Return [x, y] of the center of cell containing provided text 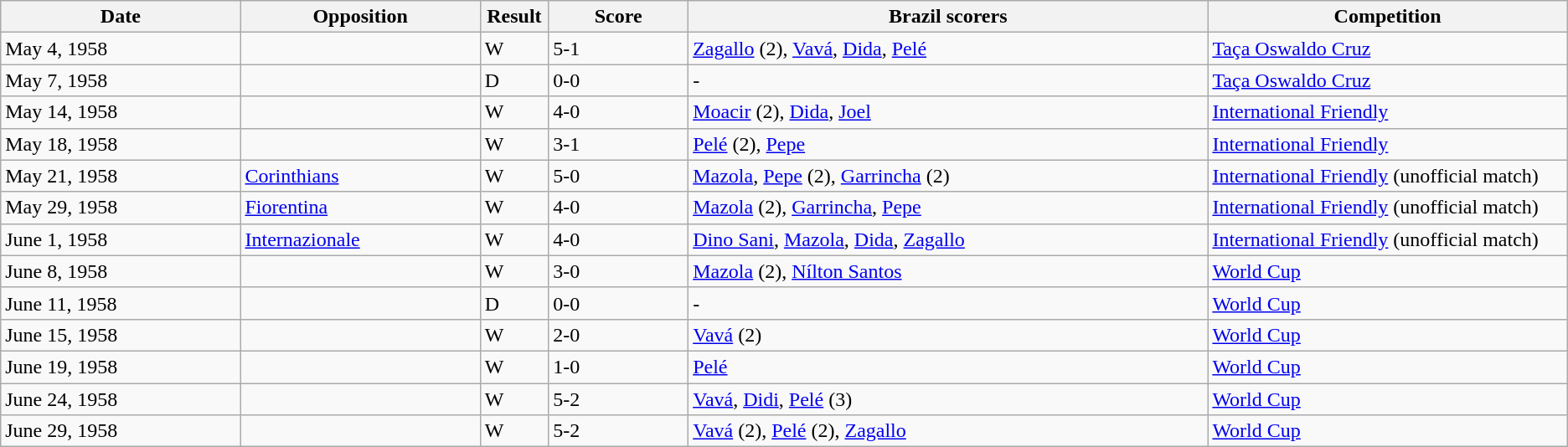
Date [121, 17]
3-0 [618, 271]
5-1 [618, 49]
Zagallo (2), Vavá, Dida, Pelé [948, 49]
June 29, 1958 [121, 431]
June 1, 1958 [121, 239]
3-1 [618, 144]
5-0 [618, 176]
Opposition [360, 17]
May 14, 1958 [121, 112]
May 29, 1958 [121, 208]
May 7, 1958 [121, 80]
June 19, 1958 [121, 367]
Score [618, 17]
Mazola (2), Garrincha, Pepe [948, 208]
Pelé [948, 367]
Result [514, 17]
May 21, 1958 [121, 176]
Dino Sani, Mazola, Dida, Zagallo [948, 239]
2-0 [618, 335]
Internazionale [360, 239]
June 24, 1958 [121, 399]
Fiorentina [360, 208]
Vavá (2), Pelé (2), Zagallo [948, 431]
June 8, 1958 [121, 271]
Moacir (2), Dida, Joel [948, 112]
Corinthians [360, 176]
Vavá, Didi, Pelé (3) [948, 399]
Brazil scorers [948, 17]
Vavá (2) [948, 335]
June 15, 1958 [121, 335]
Pelé (2), Pepe [948, 144]
Competition [1387, 17]
June 11, 1958 [121, 303]
Mazola (2), Nílton Santos [948, 271]
1-0 [618, 367]
Mazola, Pepe (2), Garrincha (2) [948, 176]
May 4, 1958 [121, 49]
May 18, 1958 [121, 144]
